Detect which cell encompasses the target text, then output its (x, y) center coordinate. 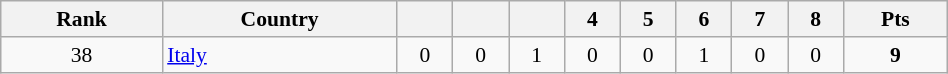
7 (760, 19)
Country (280, 19)
4 (592, 19)
5 (648, 19)
Rank (82, 19)
9 (895, 55)
8 (816, 19)
Pts (895, 19)
38 (82, 55)
Italy (280, 55)
6 (704, 19)
